Extract the [x, y] coordinate from the center of the cell holding the provided text.  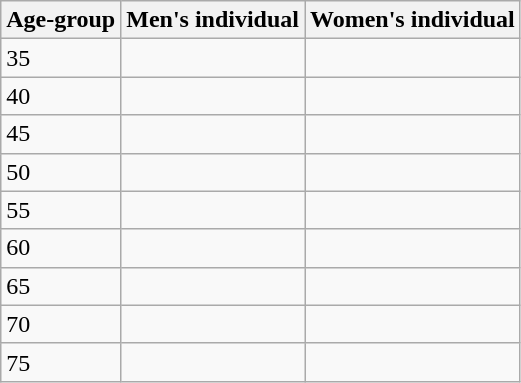
Women's individual [412, 20]
35 [61, 58]
Men's individual [213, 20]
50 [61, 172]
60 [61, 248]
Age-group [61, 20]
65 [61, 286]
55 [61, 210]
75 [61, 362]
45 [61, 134]
40 [61, 96]
70 [61, 324]
